Determine the [x, y] coordinate at the center of the cell enclosing the given text.  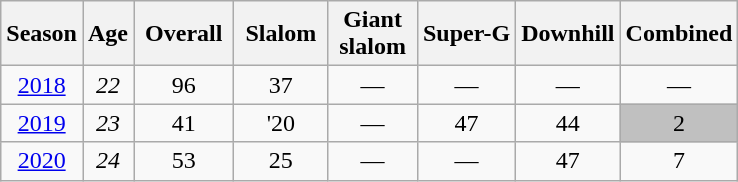
24 [108, 161]
2 [679, 123]
Combined [679, 34]
25 [281, 161]
'20 [281, 123]
Season [42, 34]
Overall [184, 34]
2019 [42, 123]
Downhill [568, 34]
2018 [42, 85]
44 [568, 123]
Slalom [281, 34]
96 [184, 85]
53 [184, 161]
22 [108, 85]
23 [108, 123]
2020 [42, 161]
7 [679, 161]
41 [184, 123]
37 [281, 85]
Giant slalom [373, 34]
Super-G [466, 34]
Age [108, 34]
